Identify which cell holds the provided text, then report its [x, y] central coordinate. 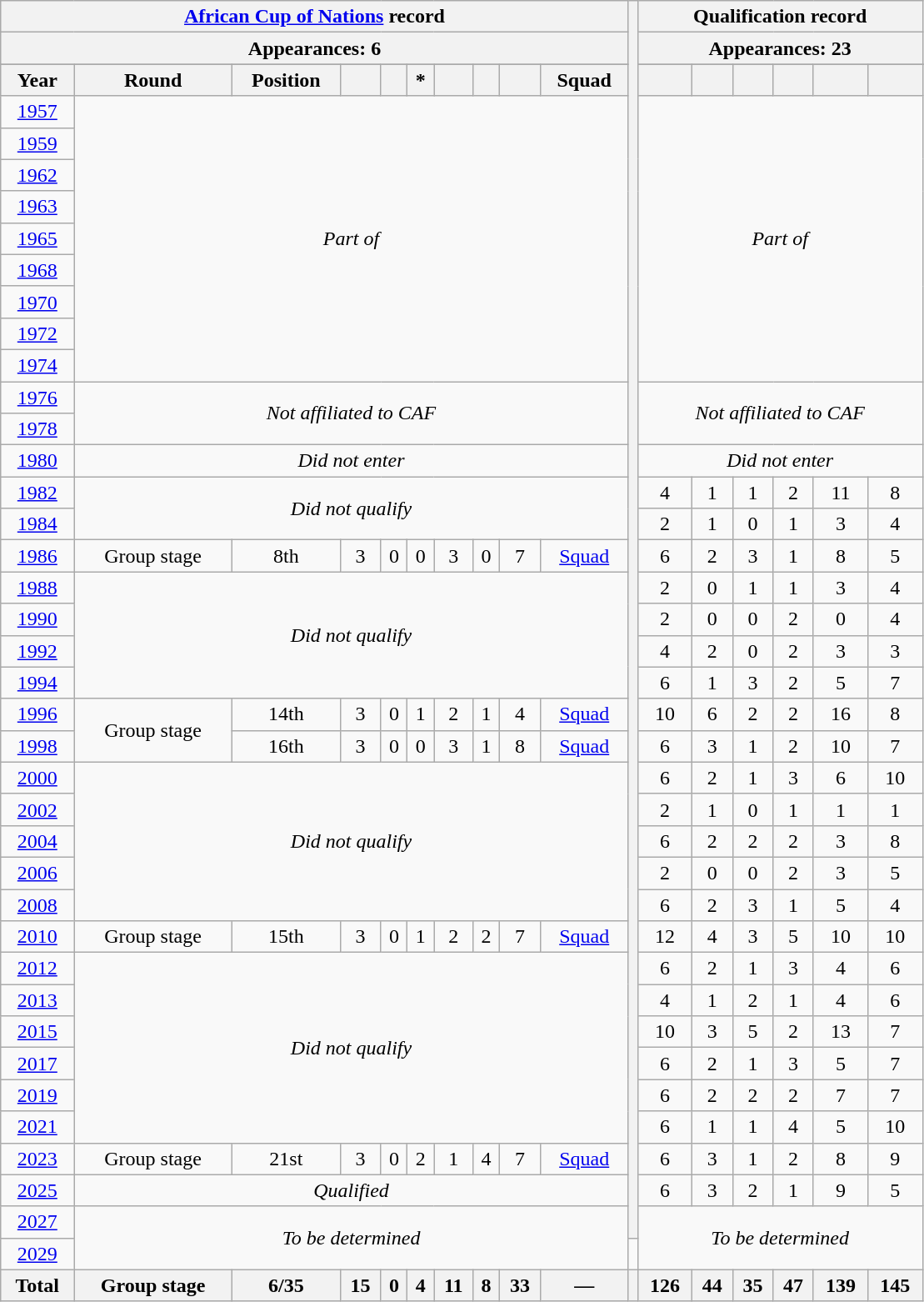
1959 [37, 143]
2006 [37, 873]
1957 [37, 112]
1965 [37, 238]
21st [286, 1159]
15th [286, 937]
Total [37, 1285]
1998 [37, 746]
1984 [37, 524]
Appearances: 6 [315, 48]
126 [665, 1285]
2015 [37, 1032]
2027 [37, 1222]
14th [286, 714]
1990 [37, 619]
44 [713, 1285]
1994 [37, 683]
— [584, 1285]
8th [286, 556]
1962 [37, 175]
13 [840, 1032]
Appearances: 23 [780, 48]
6/35 [286, 1285]
2025 [37, 1190]
Position [286, 80]
Year [37, 80]
1963 [37, 207]
Qualified [352, 1190]
Qualification record [780, 17]
2019 [37, 1095]
2004 [37, 841]
16 [840, 714]
1968 [37, 270]
1972 [37, 333]
2023 [37, 1159]
1970 [37, 302]
1978 [37, 429]
1974 [37, 365]
2021 [37, 1127]
139 [840, 1285]
16th [286, 746]
2013 [37, 1000]
2017 [37, 1064]
2002 [37, 809]
1992 [37, 651]
Round [153, 80]
2010 [37, 937]
African Cup of Nations record [315, 17]
1980 [37, 461]
* [421, 80]
2029 [37, 1254]
2008 [37, 904]
47 [793, 1285]
1976 [37, 398]
1988 [37, 588]
33 [520, 1285]
145 [895, 1285]
1996 [37, 714]
35 [753, 1285]
2012 [37, 969]
15 [360, 1285]
1982 [37, 493]
2000 [37, 778]
12 [665, 937]
1986 [37, 556]
